For the text-containing cell, return its midpoint in (X, Y) coordinate format. 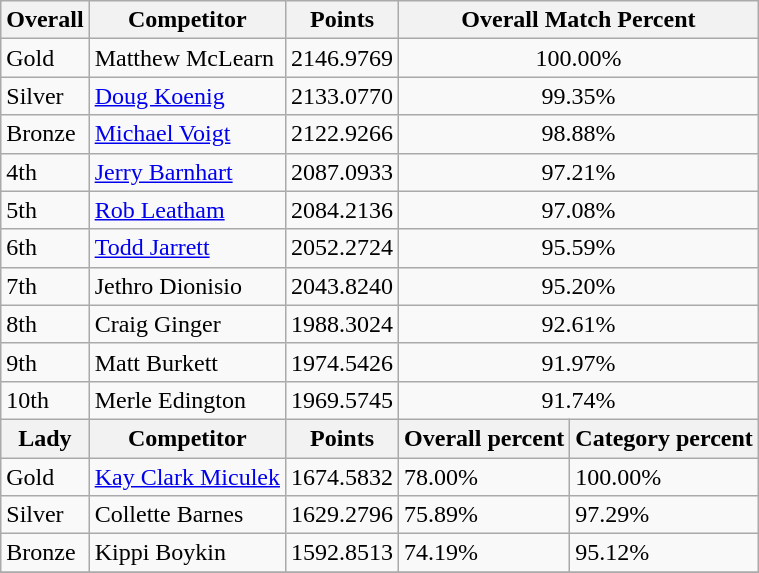
74.19% (484, 553)
91.97% (579, 362)
97.08% (579, 210)
1988.3024 (342, 324)
1974.5426 (342, 362)
2122.9266 (342, 134)
9th (45, 362)
Matthew McLearn (187, 58)
2084.2136 (342, 210)
2146.9769 (342, 58)
2043.8240 (342, 286)
Jerry Barnhart (187, 172)
95.59% (579, 248)
Jethro Dionisio (187, 286)
78.00% (484, 477)
5th (45, 210)
7th (45, 286)
2087.0933 (342, 172)
Matt Burkett (187, 362)
99.35% (579, 96)
97.29% (664, 515)
1674.5832 (342, 477)
Craig Ginger (187, 324)
Lady (45, 438)
8th (45, 324)
92.61% (579, 324)
Overall (45, 20)
10th (45, 400)
4th (45, 172)
95.20% (579, 286)
1592.8513 (342, 553)
Overall Match Percent (579, 20)
1969.5745 (342, 400)
Doug Koenig (187, 96)
Michael Voigt (187, 134)
75.89% (484, 515)
Kay Clark Miculek (187, 477)
Kippi Boykin (187, 553)
Rob Leatham (187, 210)
Todd Jarrett (187, 248)
Category percent (664, 438)
1629.2796 (342, 515)
6th (45, 248)
2133.0770 (342, 96)
Merle Edington (187, 400)
Collette Barnes (187, 515)
Overall percent (484, 438)
97.21% (579, 172)
2052.2724 (342, 248)
95.12% (664, 553)
98.88% (579, 134)
91.74% (579, 400)
